Capture the cell that displays the provided text and extract its (x, y) central coordinate. 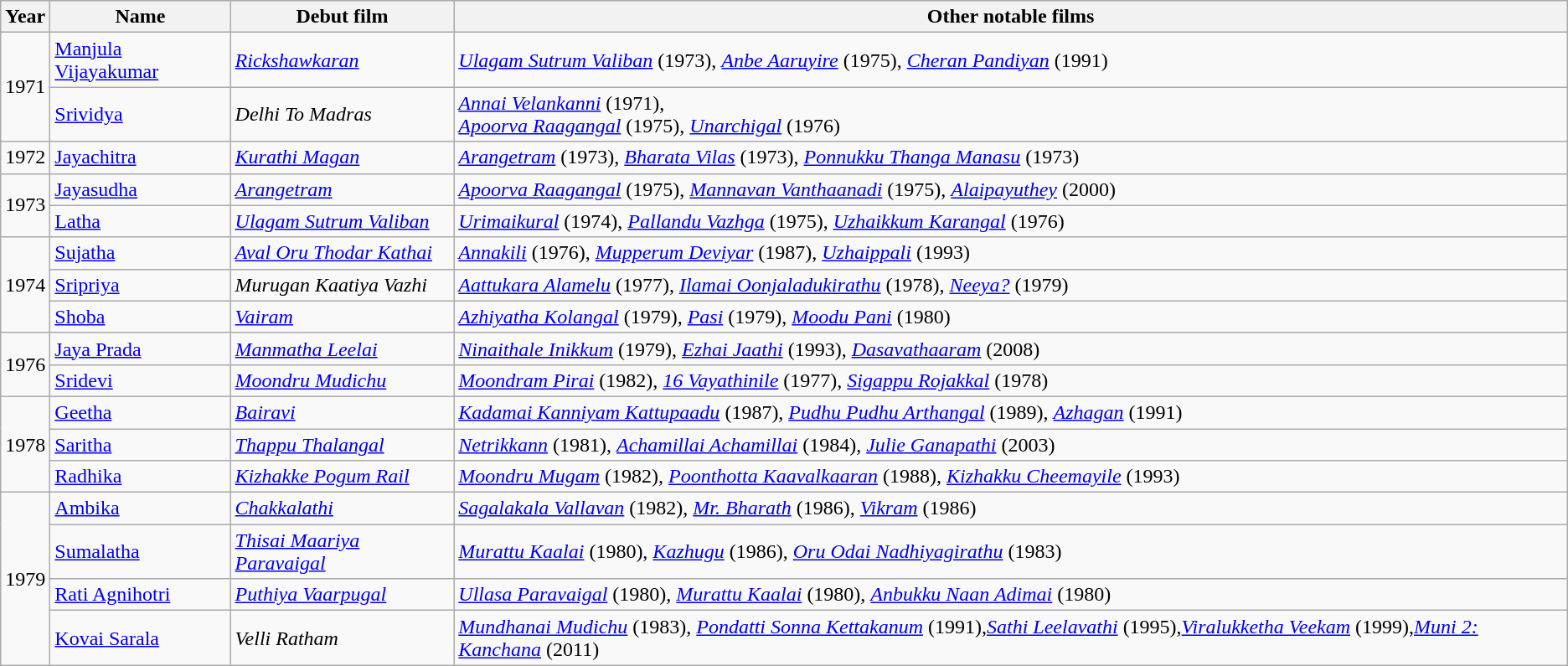
Geetha (141, 412)
Year (25, 17)
1973 (25, 205)
Jayachitra (141, 157)
Debut film (342, 17)
Saritha (141, 445)
Netrikkann (1981), Achamillai Achamillai (1984), Julie Ganapathi (2003) (1010, 445)
1978 (25, 444)
Sujatha (141, 253)
Moondru Mudichu (342, 380)
Delhi To Madras (342, 114)
Radhika (141, 477)
Arangetram (342, 189)
Chakkalathi (342, 509)
Other notable films (1010, 17)
Kurathi Magan (342, 157)
Manmatha Leelai (342, 348)
Thisai Maariya Paravaigal (342, 551)
Jayasudha (141, 189)
Rickshawkaran (342, 60)
1971 (25, 87)
Moondram Pirai (1982), 16 Vayathinile (1977), Sigappu Rojakkal (1978) (1010, 380)
Azhiyatha Kolangal (1979), Pasi (1979), Moodu Pani (1980) (1010, 317)
1972 (25, 157)
Sumalatha (141, 551)
Aattukara Alamelu (1977), Ilamai Oonjaladukirathu (1978), Neeya? (1979) (1010, 285)
Ullasa Paravaigal (1980), Murattu Kaalai (1980), Anbukku Naan Adimai (1980) (1010, 595)
Thappu Thalangal (342, 445)
Apoorva Raagangal (1975), Mannavan Vanthaanadi (1975), Alaipayuthey (2000) (1010, 189)
Jaya Prada (141, 348)
Murattu Kaalai (1980), Kazhugu (1986), Oru Odai Nadhiyagirathu (1983) (1010, 551)
Velli Ratham (342, 638)
Kadamai Kanniyam Kattupaadu (1987), Pudhu Pudhu Arthangal (1989), Azhagan (1991) (1010, 412)
1974 (25, 285)
Kovai Sarala (141, 638)
Sagalakala Vallavan (1982), Mr. Bharath (1986), Vikram (1986) (1010, 509)
Arangetram (1973), Bharata Vilas (1973), Ponnukku Thanga Manasu (1973) (1010, 157)
Ulagam Sutrum Valiban (1973), Anbe Aaruyire (1975), Cheran Pandiyan (1991) (1010, 60)
Vairam (342, 317)
Aval Oru Thodar Kathai (342, 253)
Ulagam Sutrum Valiban (342, 221)
Annakili (1976), Mupperum Deviyar (1987), Uzhaippali (1993) (1010, 253)
Annai Velankanni (1971), Apoorva Raagangal (1975), Unarchigal (1976) (1010, 114)
Sripriya (141, 285)
Ambika (141, 509)
Ninaithale Inikkum (1979), Ezhai Jaathi (1993), Dasavathaaram (2008) (1010, 348)
Murugan Kaatiya Vazhi (342, 285)
Name (141, 17)
1976 (25, 364)
Moondru Mugam (1982), Poonthotta Kaavalkaaran (1988), Kizhakku Cheemayile (1993) (1010, 477)
Manjula Vijayakumar (141, 60)
1979 (25, 579)
Kizhakke Pogum Rail (342, 477)
Urimaikural (1974), Pallandu Vazhga (1975), Uzhaikkum Karangal (1976) (1010, 221)
Mundhanai Mudichu (1983), Pondatti Sonna Kettakanum (1991),Sathi Leelavathi (1995),Viralukketha Veekam (1999),Muni 2: Kanchana (2011) (1010, 638)
Shoba (141, 317)
Latha (141, 221)
Srividya (141, 114)
Puthiya Vaarpugal (342, 595)
Sridevi (141, 380)
Bairavi (342, 412)
Rati Agnihotri (141, 595)
